Scan for the cell matching the given text and deliver its [x, y] coordinate at center. 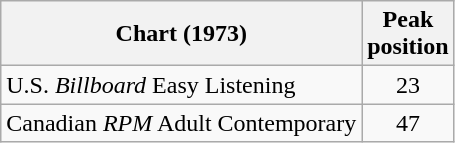
23 [408, 85]
U.S. Billboard Easy Listening [182, 85]
Peakposition [408, 34]
Canadian RPM Adult Contemporary [182, 123]
47 [408, 123]
Chart (1973) [182, 34]
